Return [x, y] of the center of cell containing provided text 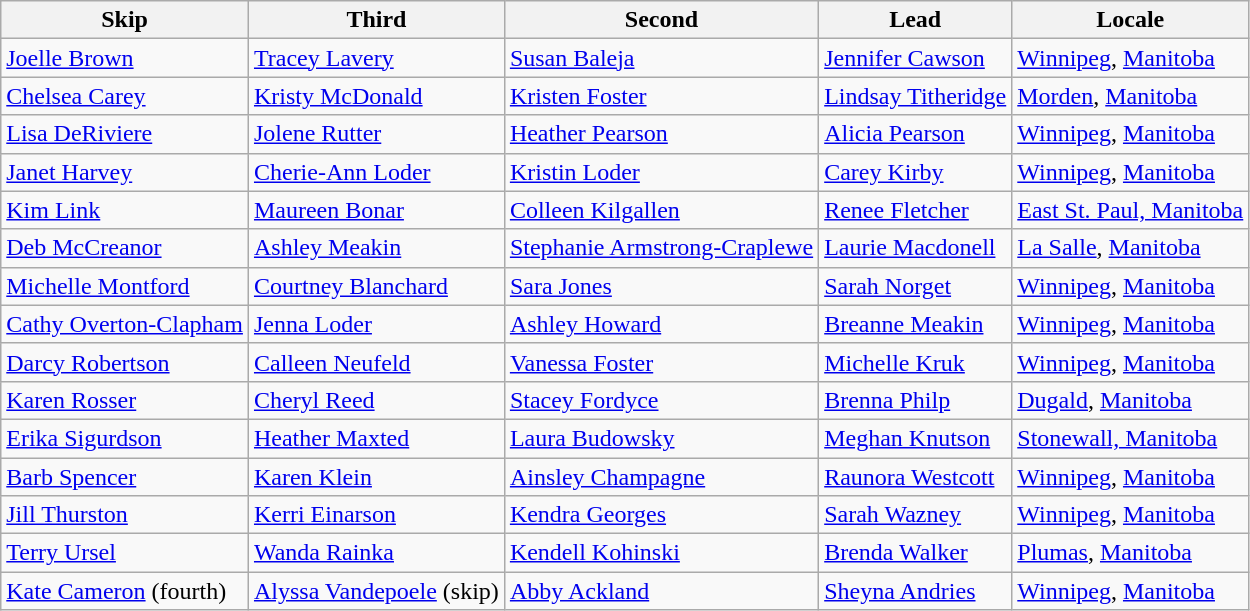
Darcy Robertson [125, 362]
Jill Thurston [125, 515]
Kendra Georges [661, 515]
Dugald, Manitoba [1130, 400]
Cheryl Reed [376, 400]
Third [376, 20]
Kerri Einarson [376, 515]
Stonewall, Manitoba [1130, 438]
Karen Klein [376, 477]
Ashley Howard [661, 324]
Kate Cameron (fourth) [125, 591]
Sarah Wazney [916, 515]
Deb McCreanor [125, 248]
Lisa DeRiviere [125, 134]
Heather Pearson [661, 134]
Michelle Kruk [916, 362]
Morden, Manitoba [1130, 96]
Erika Sigurdson [125, 438]
La Salle, Manitoba [1130, 248]
Abby Ackland [661, 591]
Kristy McDonald [376, 96]
Jenna Loder [376, 324]
Susan Baleja [661, 58]
Sarah Norget [916, 286]
Second [661, 20]
East St. Paul, Manitoba [1130, 210]
Colleen Kilgallen [661, 210]
Skip [125, 20]
Breanne Meakin [916, 324]
Ainsley Champagne [661, 477]
Wanda Rainka [376, 553]
Heather Maxted [376, 438]
Kendell Kohinski [661, 553]
Chelsea Carey [125, 96]
Brenda Walker [916, 553]
Lindsay Titheridge [916, 96]
Kristin Loder [661, 172]
Barb Spencer [125, 477]
Meghan Knutson [916, 438]
Cherie-Ann Loder [376, 172]
Laura Budowsky [661, 438]
Alicia Pearson [916, 134]
Laurie Macdonell [916, 248]
Kim Link [125, 210]
Ashley Meakin [376, 248]
Joelle Brown [125, 58]
Jolene Rutter [376, 134]
Stephanie Armstrong-Craplewe [661, 248]
Carey Kirby [916, 172]
Sheyna Andries [916, 591]
Kristen Foster [661, 96]
Plumas, Manitoba [1130, 553]
Stacey Fordyce [661, 400]
Locale [1130, 20]
Karen Rosser [125, 400]
Lead [916, 20]
Sara Jones [661, 286]
Terry Ursel [125, 553]
Calleen Neufeld [376, 362]
Maureen Bonar [376, 210]
Tracey Lavery [376, 58]
Brenna Philp [916, 400]
Cathy Overton-Clapham [125, 324]
Vanessa Foster [661, 362]
Courtney Blanchard [376, 286]
Michelle Montford [125, 286]
Jennifer Cawson [916, 58]
Alyssa Vandepoele (skip) [376, 591]
Renee Fletcher [916, 210]
Raunora Westcott [916, 477]
Janet Harvey [125, 172]
